Scan for the cell matching the given text and deliver its [X, Y] coordinate at center. 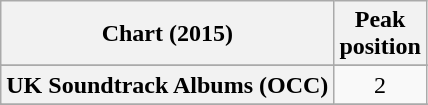
Peak position [380, 34]
Chart (2015) [168, 34]
2 [380, 85]
UK Soundtrack Albums (OCC) [168, 85]
